Output the [x, y] coordinate of the center of the cell containing the given text.  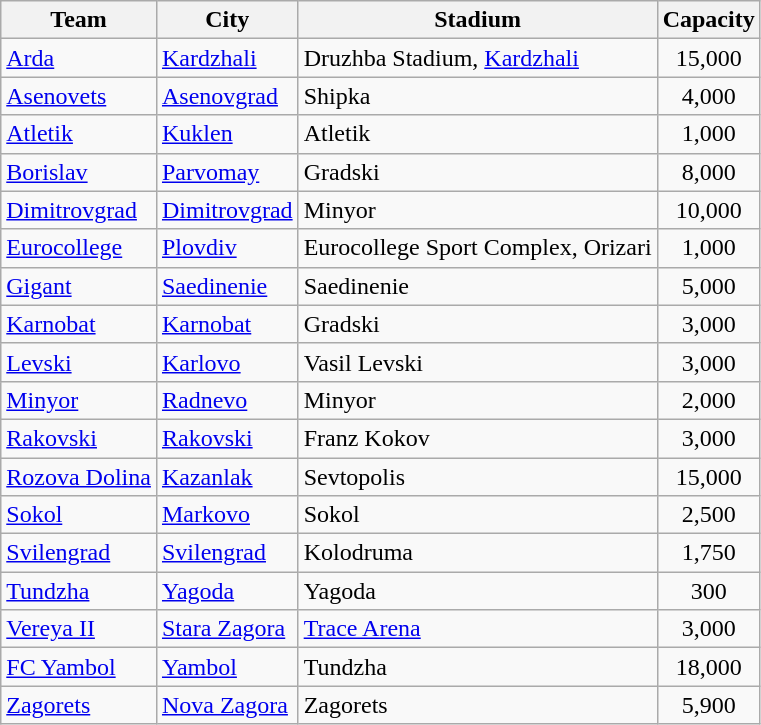
Asenovgrad [227, 96]
Stadium [478, 20]
Trace Arena [478, 629]
10,000 [708, 210]
Rozova Dolina [79, 477]
Eurocollege Sport Complex, Orizari [478, 248]
Kazanlak [227, 477]
Yambol [227, 667]
Kolodruma [478, 553]
FC Yambol [79, 667]
Vereya II [79, 629]
5,900 [708, 705]
Arda [79, 58]
2,000 [708, 400]
5,000 [708, 286]
300 [708, 591]
1,750 [708, 553]
Sevtopolis [478, 477]
Franz Kokov [478, 438]
Capacity [708, 20]
City [227, 20]
Parvomay [227, 172]
Asenovets [79, 96]
2,500 [708, 515]
Borislav [79, 172]
Nova Zagora [227, 705]
Kardzhali [227, 58]
Gigant [79, 286]
Radnevo [227, 400]
4,000 [708, 96]
Eurocollege [79, 248]
Team [79, 20]
Markovo [227, 515]
Druzhba Stadium, Kardzhali [478, 58]
18,000 [708, 667]
Stara Zagora [227, 629]
Kuklen [227, 134]
Plovdiv [227, 248]
Karlovo [227, 362]
Vasil Levski [478, 362]
8,000 [708, 172]
Levski [79, 362]
Shipka [478, 96]
